Scan for the cell matching the given text and deliver its [X, Y] coordinate at center. 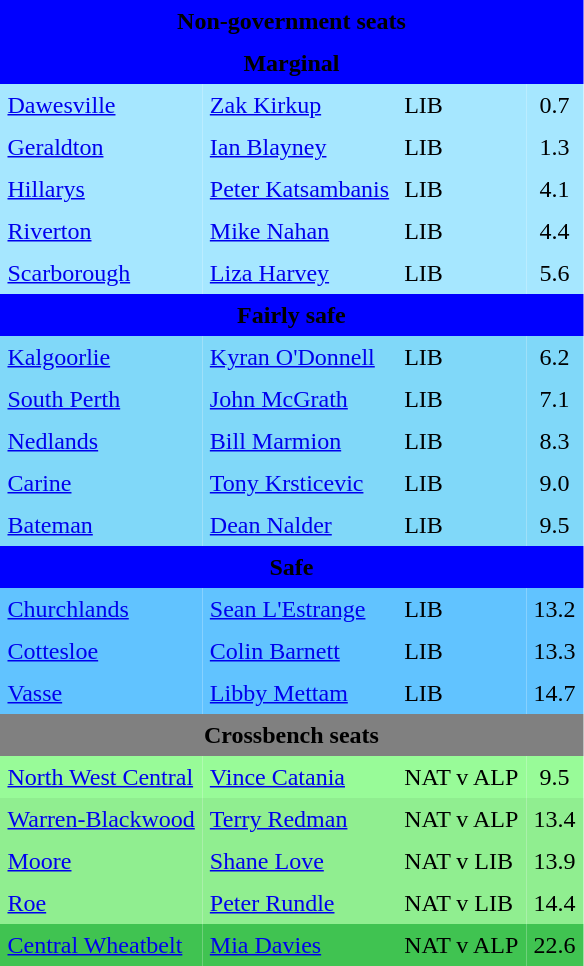
Libby Mettam [299, 694]
Riverton [101, 232]
Cottesloe [101, 652]
4.1 [554, 190]
Ian Blayney [299, 148]
Crossbench seats [292, 736]
Geraldton [101, 148]
Bateman [101, 526]
Colin Barnett [299, 652]
Peter Rundle [299, 904]
Churchlands [101, 610]
Peter Katsambanis [299, 190]
Kalgoorlie [101, 358]
13.2 [554, 610]
Vince Catania [299, 778]
7.1 [554, 400]
13.3 [554, 652]
Nedlands [101, 442]
Bill Marmion [299, 442]
Hillarys [101, 190]
1.3 [554, 148]
Liza Harvey [299, 274]
Tony Krsticevic [299, 484]
Zak Kirkup [299, 106]
South Perth [101, 400]
Vasse [101, 694]
Shane Love [299, 862]
Non-government seats [292, 22]
Scarborough [101, 274]
Dean Nalder [299, 526]
Dawesville [101, 106]
5.6 [554, 274]
14.7 [554, 694]
Warren-Blackwood [101, 820]
Roe [101, 904]
14.4 [554, 904]
8.3 [554, 442]
13.4 [554, 820]
John McGrath [299, 400]
13.9 [554, 862]
4.4 [554, 232]
Carine [101, 484]
Safe [292, 568]
6.2 [554, 358]
0.7 [554, 106]
Moore [101, 862]
Kyran O'Donnell [299, 358]
Sean L'Estrange [299, 610]
9.0 [554, 484]
Terry Redman [299, 820]
Fairly safe [292, 316]
Marginal [292, 64]
North West Central [101, 778]
Mike Nahan [299, 232]
